Locate the cell with the specified text and output its [x, y] center coordinate. 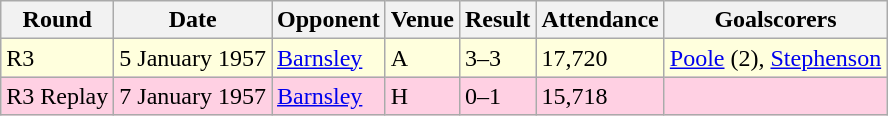
Goalscorers [775, 20]
H [422, 96]
Date [193, 20]
Poole (2), Stephenson [775, 58]
R3 Replay [58, 96]
0–1 [497, 96]
R3 [58, 58]
Attendance [600, 20]
5 January 1957 [193, 58]
Opponent [329, 20]
A [422, 58]
Round [58, 20]
7 January 1957 [193, 96]
15,718 [600, 96]
3–3 [497, 58]
17,720 [600, 58]
Result [497, 20]
Venue [422, 20]
